Locate the cell with the specified text and output its [x, y] center coordinate. 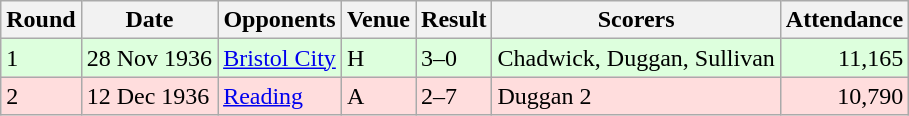
Opponents [280, 20]
3–0 [454, 58]
Attendance [844, 20]
2–7 [454, 96]
Bristol City [280, 58]
2 [41, 96]
12 Dec 1936 [149, 96]
A [378, 96]
Reading [280, 96]
28 Nov 1936 [149, 58]
Result [454, 20]
11,165 [844, 58]
1 [41, 58]
Round [41, 20]
H [378, 58]
Scorers [636, 20]
Duggan 2 [636, 96]
10,790 [844, 96]
Date [149, 20]
Chadwick, Duggan, Sullivan [636, 58]
Venue [378, 20]
